Scan for the cell matching the given text and deliver its (X, Y) coordinate at center. 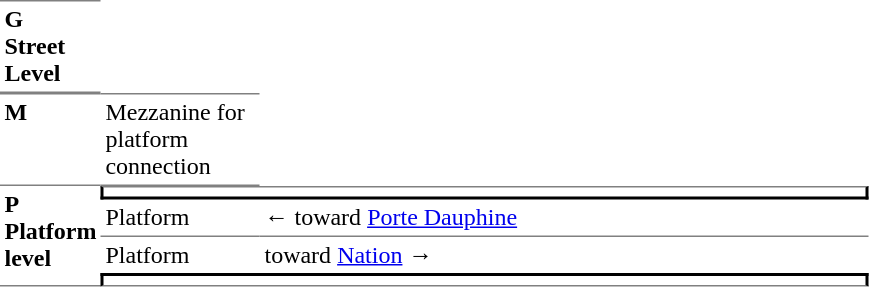
M (50, 140)
toward Nation → (564, 255)
GStreet Level (50, 46)
Mezzanine for platform connection (180, 140)
PPlatform level (50, 236)
← toward Porte Dauphine (564, 219)
